Locate the cell with the specified text and output its (X, Y) center coordinate. 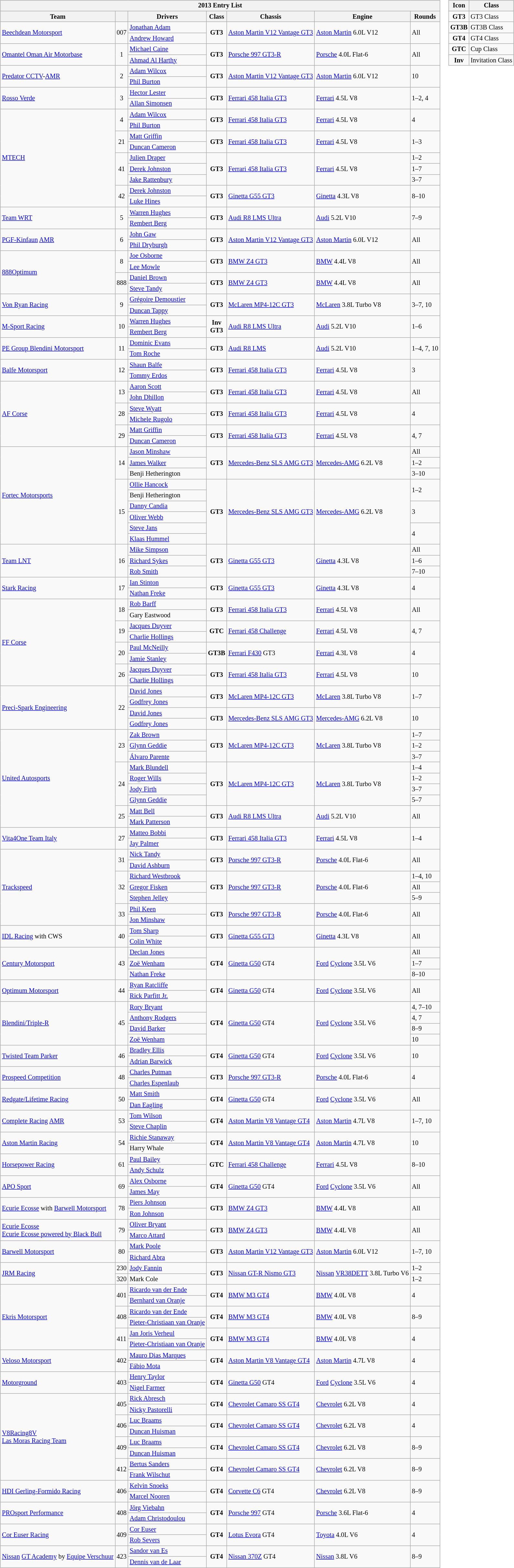
James Walker (167, 463)
40 (121, 936)
24 (121, 784)
Rob Barff (167, 604)
Andrew Howard (167, 38)
Balfe Motorsport (58, 370)
Ecurie Ecosse with Barwell Motorsport (58, 1208)
14 (121, 463)
MTECH (58, 158)
Bradley Ellis (167, 1051)
Allan Simonsen (167, 104)
Richard Sykes (167, 561)
888Optimum (58, 272)
42 (121, 196)
402 (121, 1361)
Inv (459, 60)
78 (121, 1208)
Blendini/Triple-R (58, 1023)
3–10 (425, 474)
25 (121, 816)
Adam Christodoulou (167, 1519)
6 (121, 239)
Beechdean Motorsport (58, 33)
230 (121, 1268)
Twisted Team Parker (58, 1056)
22 (121, 708)
Aaron Scott (167, 387)
Dan Eagling (167, 1105)
Rory Bryant (167, 1007)
Nicky Pastorelli (167, 1410)
Declan Jones (167, 953)
5 (121, 218)
Invitation Class (491, 60)
Rick Abresch (167, 1399)
9 (121, 305)
Ferrari F430 GT3 (271, 653)
401 (121, 1295)
Matt Smith (167, 1094)
Grégoire Demoustier (167, 299)
16 (121, 561)
Predator CCTV-AMR (58, 76)
2 (121, 76)
Matt Bell (167, 811)
Team WRT (58, 218)
46 (121, 1056)
GT3 Class (491, 16)
Corvette C6 GT4 (271, 1491)
423 (121, 1557)
Nissan GT-R Nismo GT3 (271, 1273)
Zak Brown (167, 735)
411 (121, 1339)
Marcel Nooren (167, 1497)
888 (121, 283)
Cor Euser (167, 1530)
InvGT3 (216, 327)
Bernhard van Oranje (167, 1301)
21 (121, 142)
69 (121, 1187)
Complete Racing AMR (58, 1121)
8 (121, 261)
IDL Racing with CWS (58, 936)
32 (121, 887)
Alex Osborne (167, 1181)
Mark Poole (167, 1246)
1–2, 4 (425, 98)
50 (121, 1099)
M-Sport Racing (58, 327)
Joe Osborne (167, 256)
Mauro Dias Marques (167, 1355)
Chassis (271, 16)
Steve Chaplin (167, 1127)
Richard Westbrook (167, 876)
Dennis van de Laar (167, 1562)
Engine (362, 16)
Ecurie Ecosse Ecurie Ecosse powered by Black Bull (58, 1230)
Nigel Farmer (167, 1388)
Barwell Motorsport (58, 1251)
PROsport Performance (58, 1513)
Anthony Rodgers (167, 1018)
Marco Attard (167, 1236)
Jason Minshaw (167, 452)
Fábio Mota (167, 1366)
AF Corse (58, 414)
Team LNT (58, 561)
Icon (459, 6)
31 (121, 860)
Henry Taylor (167, 1377)
Audi R8 LMS (271, 349)
Rick Parfitt Jr. (167, 996)
405 (121, 1404)
Team (58, 16)
Ron Johnson (167, 1214)
Richie Stanaway (167, 1138)
43 (121, 964)
Klaas Hummel (167, 539)
David Barker (167, 1029)
7–9 (425, 218)
Motorground (58, 1382)
Mark Patterson (167, 822)
Porsche 3.6L Flat-6 (362, 1513)
Jonathan Adam (167, 27)
Ahmad Al Harthy (167, 60)
53 (121, 1121)
41 (121, 169)
Drivers (167, 16)
Tom Sharp (167, 931)
2013 Entry List (220, 6)
Jon Minshaw (167, 920)
Hector Lester (167, 93)
Stephen Jelley (167, 898)
Steve Jans (167, 528)
1–4, 7, 10 (425, 349)
Tom Wilson (167, 1116)
Oliver Webb (167, 517)
FF Corse (58, 642)
Mike Simpson (167, 550)
33 (121, 914)
Dominic Evans (167, 343)
12 (121, 370)
Aston Martin Racing (58, 1143)
Cor Euser Racing (58, 1535)
John Gaw (167, 234)
79 (121, 1230)
007 (121, 33)
Vita4One Team Italy (58, 838)
Michele Rugolo (167, 419)
Steve Tandy (167, 289)
29 (121, 435)
Sandor van Es (167, 1551)
Jörg Viebahn (167, 1508)
26 (121, 675)
Colin White (167, 942)
48 (121, 1077)
Luke Hines (167, 201)
Daniel Brown (167, 278)
Lee Mowle (167, 267)
Harry Whale (167, 1149)
54 (121, 1143)
John Dhillon (167, 397)
APO Sport (58, 1187)
Horsepower Racing (58, 1165)
Phil Dryburgh (167, 245)
Prospeed Competition (58, 1077)
Mark Cole (167, 1279)
Jan Joris Verheul (167, 1334)
Lotus Evora GT4 (271, 1535)
Kelvin Snoeks (167, 1486)
Richard Abra (167, 1257)
13 (121, 392)
JRM Racing (58, 1273)
Paul Bailey (167, 1159)
19 (121, 631)
Mark Blundell (167, 768)
David Ashburn (167, 865)
Álvaro Parente (167, 757)
Jody Firth (167, 789)
5–7 (425, 800)
Rob Smith (167, 572)
Matteo Bobbi (167, 833)
Jay Palmer (167, 844)
Piers Johnson (167, 1203)
Ferrari 4.3L V8 (362, 653)
Gary Eastwood (167, 615)
GT3B Class (491, 27)
Ryan Ratcliffe (167, 985)
Porsche 997 GT4 (271, 1513)
Phil Keen (167, 909)
HDI Gerling-Formido Racing (58, 1491)
4, 7–10 (425, 1007)
Frank Wilschut (167, 1475)
Cup Class (491, 49)
Shaun Balfe (167, 365)
5–9 (425, 898)
Optimum Motorsport (58, 991)
Jody Fannin (167, 1268)
Nick Tandy (167, 855)
23 (121, 746)
Ian Stinton (167, 582)
17 (121, 588)
Tom Roche (167, 354)
412 (121, 1469)
Andy Schulz (167, 1170)
Nissan 3.8L V6 (362, 1557)
V8Racing8V Las Moras Racing Team (58, 1437)
Veloso Motorsport (58, 1361)
Tommy Erdos (167, 376)
PE Group Blendini Motorsport (58, 349)
Rosso Verde (58, 98)
Duncan Tappy (167, 310)
45 (121, 1023)
Oliver Bryant (167, 1225)
Adrian Barwick (167, 1061)
Nissan VR38DETT 3.8L Turbo V6 (362, 1273)
61 (121, 1165)
United Autosports (58, 779)
Omantel Oman Air Motorbase (58, 54)
Gregor Fisken (167, 887)
Ekris Motorsport (58, 1317)
Nissan GT Academy by Equipe Verschuur (58, 1557)
PGF-Kinfaun AMR (58, 239)
Preci-Spark Engineering (58, 708)
Steve Wyatt (167, 408)
1–3 (425, 142)
Danny Candia (167, 506)
James May (167, 1192)
320 (121, 1279)
15 (121, 512)
Stark Racing (58, 588)
11 (121, 349)
Nissan 370Z GT4 (271, 1557)
1–4, 10 (425, 876)
Jamie Stanley (167, 659)
Toyota 4.0L V6 (362, 1535)
18 (121, 610)
27 (121, 838)
Von Ryan Racing (58, 305)
44 (121, 991)
Jake Rattenbury (167, 180)
Rounds (425, 16)
20 (121, 653)
Trackspeed (58, 887)
403 (121, 1382)
Paul McNeilly (167, 648)
7–10 (425, 572)
Julien Draper (167, 158)
28 (121, 414)
3–7, 10 (425, 305)
Roger Wills (167, 778)
Charles Espenlaub (167, 1083)
Ollie Hancock (167, 485)
1 (121, 54)
GT4 Class (491, 38)
80 (121, 1251)
Rob Severs (167, 1540)
Charles Putman (167, 1072)
Century Motorsport (58, 964)
Redgate/Lifetime Racing (58, 1099)
Bertus Sanders (167, 1464)
Michael Caine (167, 49)
Fortec Motorsports (58, 495)
